For the text-containing cell, return its midpoint in (X, Y) coordinate format. 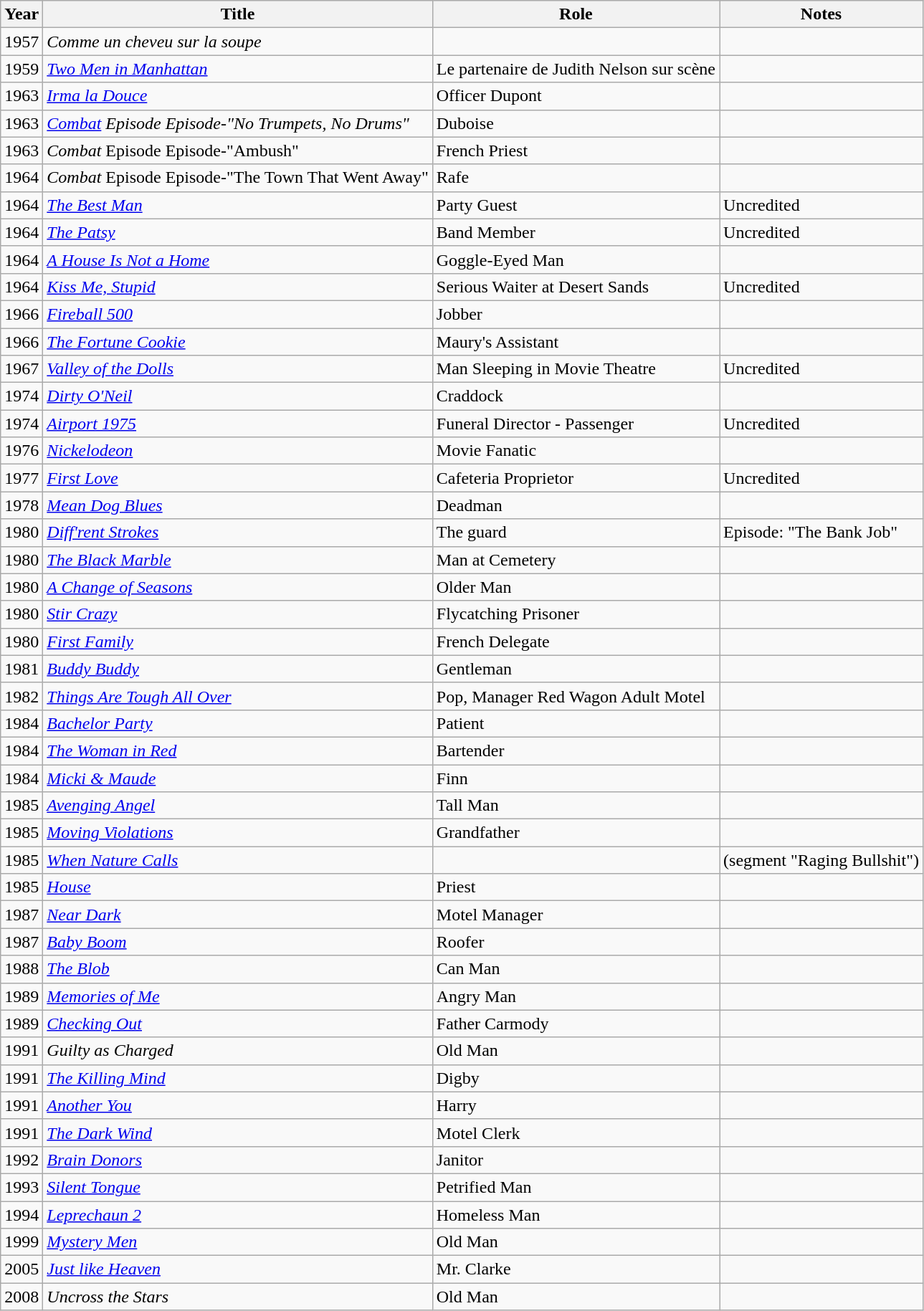
Flycatching Prisoner (576, 614)
Homeless Man (576, 1215)
The guard (576, 533)
Man Sleeping in Movie Theatre (576, 369)
Grandfather (576, 833)
French Priest (576, 151)
1993 (22, 1187)
Buddy Buddy (238, 669)
When Nature Calls (238, 860)
Comme un cheveu sur la soupe (238, 42)
Cafeteria Proprietor (576, 478)
Le partenaire de Judith Nelson sur scène (576, 69)
Mystery Men (238, 1242)
Motel Clerk (576, 1133)
Nickelodeon (238, 451)
Jobber (576, 314)
1988 (22, 969)
The Blob (238, 969)
Bartender (576, 750)
Band Member (576, 232)
Mean Dog Blues (238, 505)
Roofer (576, 942)
The Black Marble (238, 560)
Patient (576, 723)
A House Is Not a Home (238, 259)
Man at Cemetery (576, 560)
Role (576, 14)
Avenging Angel (238, 806)
Guilty as Charged (238, 1051)
Dirty O'Neil (238, 396)
1977 (22, 478)
Combat Episode Episode-"Ambush" (238, 151)
Just like Heaven (238, 1269)
Mr. Clarke (576, 1269)
Funeral Director - Passenger (576, 424)
The Killing Mind (238, 1078)
Deadman (576, 505)
Combat Episode Episode-"The Town That Went Away" (238, 178)
Fireball 500 (238, 314)
Two Men in Manhattan (238, 69)
Another You (238, 1105)
Motel Manager (576, 915)
Duboise (576, 123)
The Patsy (238, 232)
Father Carmody (576, 1024)
Finn (576, 778)
A Change of Seasons (238, 587)
Serious Waiter at Desert Sands (576, 287)
Uncross the Stars (238, 1297)
1976 (22, 451)
Moving Violations (238, 833)
1994 (22, 1215)
Notes (821, 14)
Near Dark (238, 915)
The Dark Wind (238, 1133)
1982 (22, 696)
1978 (22, 505)
1957 (22, 42)
Kiss Me, Stupid (238, 287)
Priest (576, 887)
Goggle-Eyed Man (576, 259)
French Delegate (576, 642)
Title (238, 14)
Leprechaun 2 (238, 1215)
First Love (238, 478)
1967 (22, 369)
1959 (22, 69)
Party Guest (576, 205)
Valley of the Dolls (238, 369)
Digby (576, 1078)
Officer Dupont (576, 96)
The Woman in Red (238, 750)
Diff'rent Strokes (238, 533)
Janitor (576, 1160)
Checking Out (238, 1024)
Brain Donors (238, 1160)
Irma la Douce (238, 96)
Tall Man (576, 806)
Year (22, 14)
Harry (576, 1105)
Angry Man (576, 996)
Stir Crazy (238, 614)
Silent Tongue (238, 1187)
(segment "Raging Bullshit") (821, 860)
2005 (22, 1269)
Pop, Manager Red Wagon Adult Motel (576, 696)
Things Are Tough All Over (238, 696)
Bachelor Party (238, 723)
Baby Boom (238, 942)
1999 (22, 1242)
Episode: "The Bank Job" (821, 533)
2008 (22, 1297)
1981 (22, 669)
Older Man (576, 587)
Airport 1975 (238, 424)
Combat Episode Episode-"No Trumpets, No Drums" (238, 123)
Petrified Man (576, 1187)
First Family (238, 642)
House (238, 887)
Can Man (576, 969)
Memories of Me (238, 996)
Craddock (576, 396)
Gentleman (576, 669)
The Best Man (238, 205)
Movie Fanatic (576, 451)
1992 (22, 1160)
Micki & Maude (238, 778)
Rafe (576, 178)
Maury's Assistant (576, 342)
The Fortune Cookie (238, 342)
